Provide the (X, Y) coordinate of the cell's center where the given text is located.  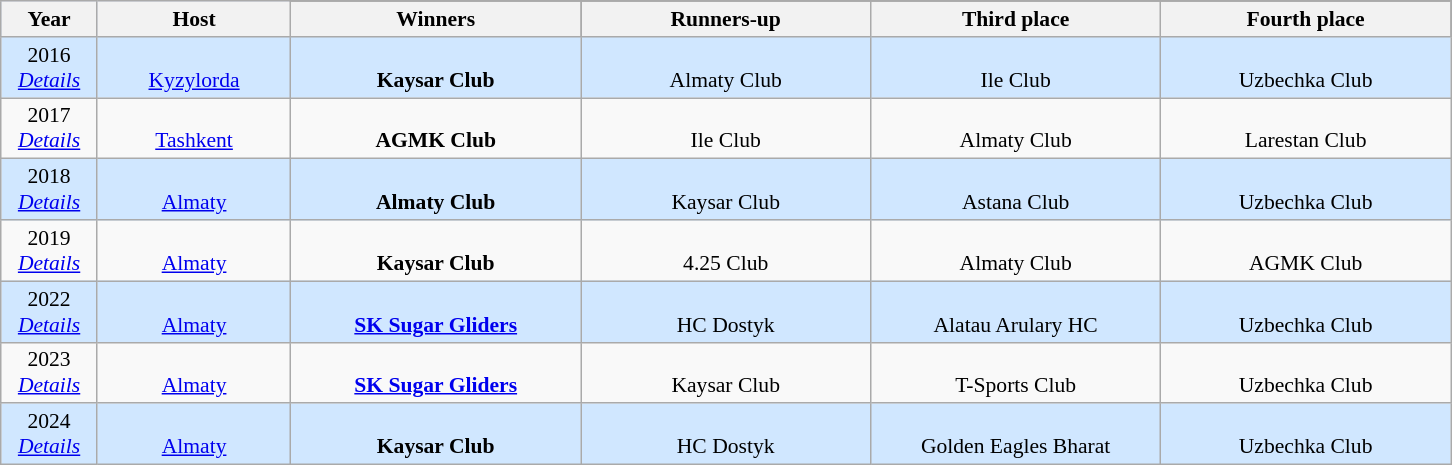
Fourth place (1306, 19)
Golden Eagles Bharat (1016, 434)
Tashkent (194, 128)
Winners (436, 19)
Year (50, 19)
Host (194, 19)
2017Details (50, 128)
2018Details (50, 190)
T-Sports Club (1016, 372)
Runners-up (726, 19)
2022Details (50, 312)
4.25 Club (726, 250)
Kyzylorda (194, 68)
Third place (1016, 19)
2016Details (50, 68)
2019Details (50, 250)
2024Details (50, 434)
Larestan Club (1306, 128)
2023Details (50, 372)
Alatau Arulary HC (1016, 312)
Astana Club (1016, 190)
